Return [x, y] of the center of cell containing provided text 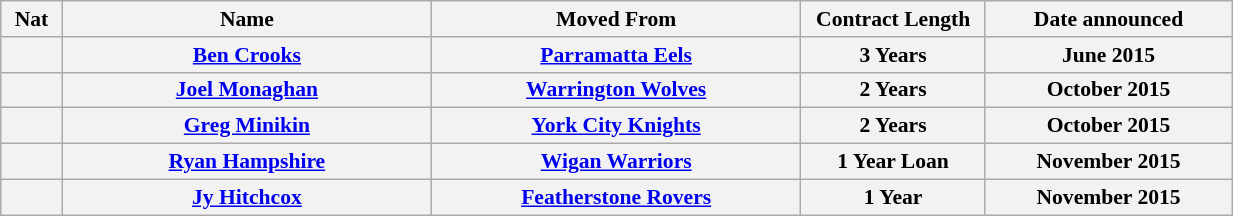
Nat [32, 19]
3 Years [894, 55]
1 Year Loan [894, 162]
Greg Minikin [246, 126]
Warrington Wolves [616, 90]
York City Knights [616, 126]
June 2015 [1108, 55]
Ryan Hampshire [246, 162]
Name [246, 19]
Contract Length [894, 19]
Parramatta Eels [616, 55]
1 Year [894, 197]
Jy Hitchcox [246, 197]
Wigan Warriors [616, 162]
Featherstone Rovers [616, 197]
Moved From [616, 19]
Ben Crooks [246, 55]
Joel Monaghan [246, 90]
Date announced [1108, 19]
